Locate the cell with the specified text and output its [X, Y] center coordinate. 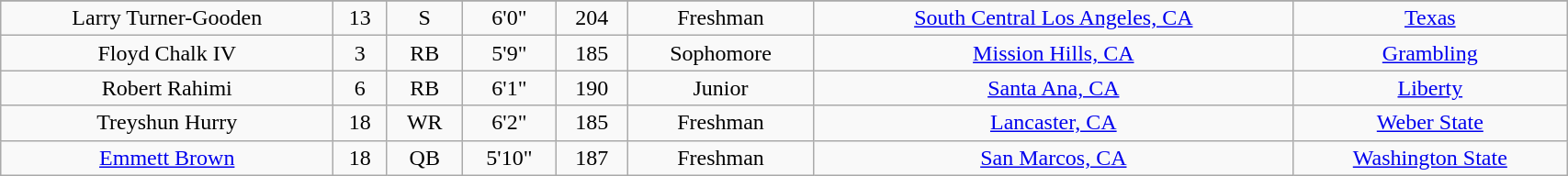
Weber State [1430, 123]
6'1" [510, 88]
5'10" [510, 158]
WR [424, 123]
Sophomore [720, 53]
3 [360, 53]
South Central Los Angeles, CA [1054, 18]
13 [360, 18]
Floyd Chalk IV [167, 53]
Texas [1430, 18]
204 [592, 18]
6 [360, 88]
Liberty [1430, 88]
Larry Turner-Gooden [167, 18]
Mission Hills, CA [1054, 53]
190 [592, 88]
Santa Ana, CA [1054, 88]
6'0" [510, 18]
QB [424, 158]
Junior [720, 88]
San Marcos, CA [1054, 158]
S [424, 18]
6'2" [510, 123]
187 [592, 158]
Robert Rahimi [167, 88]
5'9" [510, 53]
Grambling [1430, 53]
Washington State [1430, 158]
Lancaster, CA [1054, 123]
Treyshun Hurry [167, 123]
Emmett Brown [167, 158]
